Output the (x, y) coordinate of the center of the cell containing the given text.  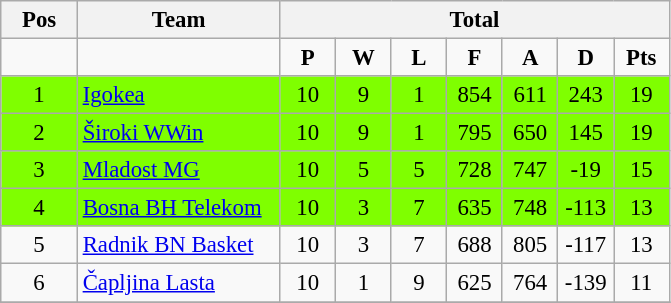
-117 (586, 245)
748 (530, 208)
F (475, 58)
L (419, 58)
Team (178, 20)
4 (40, 208)
6 (40, 283)
611 (530, 95)
854 (475, 95)
P (308, 58)
Pts (642, 58)
Pos (40, 20)
-139 (586, 283)
625 (475, 283)
Mladost MG (178, 170)
Čapljina Lasta (178, 283)
15 (642, 170)
795 (475, 133)
Total (474, 20)
805 (530, 245)
747 (530, 170)
243 (586, 95)
Bosna BH Telekom (178, 208)
635 (475, 208)
-19 (586, 170)
D (586, 58)
764 (530, 283)
145 (586, 133)
-113 (586, 208)
728 (475, 170)
688 (475, 245)
11 (642, 283)
Široki WWin (178, 133)
2 (40, 133)
Radnik BN Basket (178, 245)
W (364, 58)
650 (530, 133)
A (530, 58)
Igokea (178, 95)
